Determine the (x, y) coordinate at the center of the cell enclosing the given text.  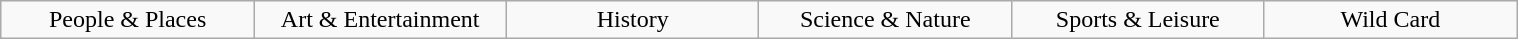
History (632, 20)
Wild Card (1390, 20)
Art & Entertainment (380, 20)
Sports & Leisure (1138, 20)
People & Places (128, 20)
Science & Nature (886, 20)
